Return the [X, Y] coordinate for the center point of the cell that contains the specified text.  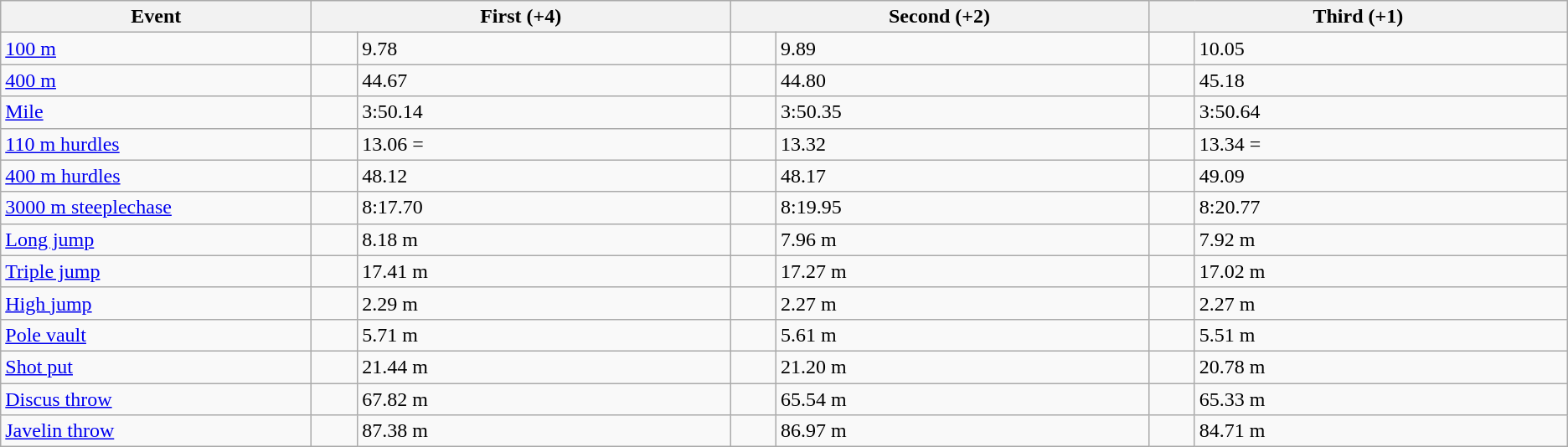
13.32 [962, 144]
48.12 [544, 176]
17.27 m [962, 271]
400 m hurdles [156, 176]
3:50.14 [544, 112]
7.96 m [962, 239]
400 m [156, 80]
13.34 = [1380, 144]
8:20.77 [1380, 208]
44.67 [544, 80]
45.18 [1380, 80]
First (+4) [521, 17]
17.02 m [1380, 271]
Triple jump [156, 271]
20.78 m [1380, 367]
84.71 m [1380, 431]
5.61 m [962, 335]
21.20 m [962, 367]
17.41 m [544, 271]
2.29 m [544, 303]
Shot put [156, 367]
65.54 m [962, 399]
Long jump [156, 239]
3:50.35 [962, 112]
67.82 m [544, 399]
3000 m steeplechase [156, 208]
48.17 [962, 176]
100 m [156, 49]
Third (+1) [1358, 17]
Second (+2) [940, 17]
5.71 m [544, 335]
13.06 = [544, 144]
49.09 [1380, 176]
5.51 m [1380, 335]
3:50.64 [1380, 112]
87.38 m [544, 431]
65.33 m [1380, 399]
21.44 m [544, 367]
Discus throw [156, 399]
86.97 m [962, 431]
9.89 [962, 49]
9.78 [544, 49]
Event [156, 17]
8:19.95 [962, 208]
44.80 [962, 80]
Mile [156, 112]
8.18 m [544, 239]
7.92 m [1380, 239]
High jump [156, 303]
10.05 [1380, 49]
Pole vault [156, 335]
110 m hurdles [156, 144]
Javelin throw [156, 431]
8:17.70 [544, 208]
